Determine the [x, y] coordinate at the center of the cell enclosing the given text.  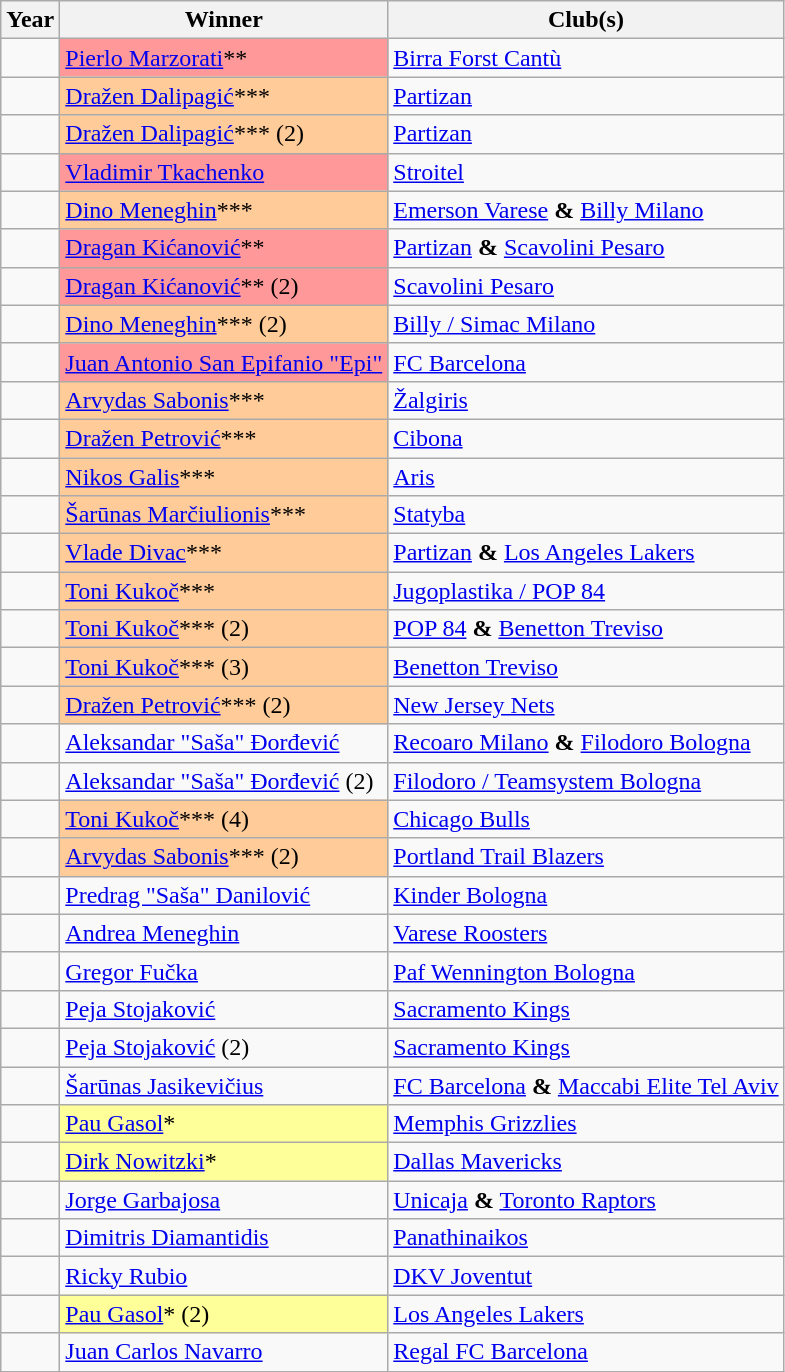
Vlade Divac*** [224, 553]
Cibona [586, 438]
Toni Kukoč*** (2) [224, 629]
Los Angeles Lakers [586, 1314]
Panathinaikos [586, 1238]
Partizan & Scavolini Pesaro [586, 248]
Toni Kukoč*** (3) [224, 667]
Unicaja & Toronto Raptors [586, 1200]
Pau Gasol* (2) [224, 1314]
Filodoro / Teamsystem Bologna [586, 781]
Dimitris Diamantidis [224, 1238]
Dragan Kićanović** (2) [224, 286]
Peja Stojaković [224, 1009]
Aris [586, 477]
Varese Roosters [586, 933]
Birra Forst Cantù [586, 58]
Šarūnas Marčiulionis*** [224, 515]
Juan Carlos Navarro [224, 1352]
Jugoplastika / POP 84 [586, 591]
Jorge Garbajosa [224, 1200]
Dino Meneghin*** (2) [224, 324]
Aleksandar "Saša" Đorđević [224, 743]
Toni Kukoč*** [224, 591]
Recoaro Milano & Filodoro Bologna [586, 743]
Arvydas Sabonis*** [224, 400]
Gregor Fučka [224, 971]
Dragan Kićanović** [224, 248]
Winner [224, 20]
Memphis Grizzlies [586, 1124]
Juan Antonio San Epifanio "Epi" [224, 362]
Pierlo Marzorati** [224, 58]
DKV Joventut [586, 1276]
Dino Meneghin*** [224, 210]
Scavolini Pesaro [586, 286]
POP 84 & Benetton Treviso [586, 629]
Year [30, 20]
Chicago Bulls [586, 819]
Peja Stojaković (2) [224, 1047]
Pau Gasol* [224, 1124]
New Jersey Nets [586, 705]
Regal FC Barcelona [586, 1352]
Nikos Galis*** [224, 477]
Vladimir Tkachenko [224, 172]
Dražen Dalipagić*** [224, 96]
Billy / Simac Milano [586, 324]
Dirk Nowitzki* [224, 1162]
Statyba [586, 515]
Dražen Dalipagić*** (2) [224, 134]
Šarūnas Jasikevičius [224, 1085]
Žalgiris [586, 400]
Emerson Varese & Billy Milano [586, 210]
Stroitel [586, 172]
Paf Wennington Bologna [586, 971]
FC Barcelona & Maccabi Elite Tel Aviv [586, 1085]
FC Barcelona [586, 362]
Aleksandar "Saša" Đorđević (2) [224, 781]
Predrag "Saša" Danilović [224, 895]
Club(s) [586, 20]
Benetton Treviso [586, 667]
Dallas Mavericks [586, 1162]
Toni Kukoč*** (4) [224, 819]
Portland Trail Blazers [586, 857]
Andrea Meneghin [224, 933]
Arvydas Sabonis*** (2) [224, 857]
Dražen Petrović*** [224, 438]
Ricky Rubio [224, 1276]
Kinder Bologna [586, 895]
Partizan & Los Angeles Lakers [586, 553]
Dražen Petrović*** (2) [224, 705]
